From the cell containing the given text, extract its center point as (X, Y) coordinate. 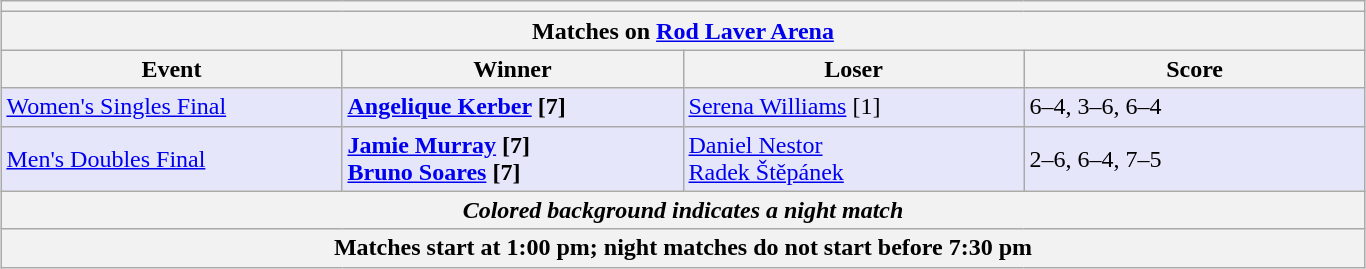
Winner (512, 69)
Jamie Murray [7] Bruno Soares [7] (512, 158)
Event (172, 69)
Loser (854, 69)
6–4, 3–6, 6–4 (1194, 107)
Score (1194, 69)
Men's Doubles Final (172, 158)
Angelique Kerber [7] (512, 107)
Matches start at 1:00 pm; night matches do not start before 7:30 pm (683, 248)
2–6, 6–4, 7–5 (1194, 158)
Matches on Rod Laver Arena (683, 31)
Daniel Nestor Radek Štěpánek (854, 158)
Colored background indicates a night match (683, 210)
Serena Williams [1] (854, 107)
Women's Singles Final (172, 107)
